Provide the (X, Y) coordinate of the cell's center where the given text is located.  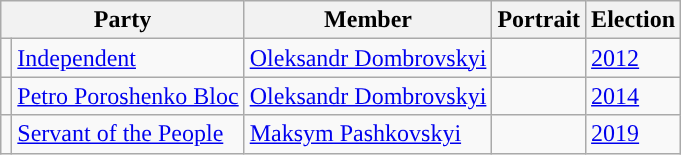
2019 (634, 134)
Portrait (539, 20)
Servant of the People (128, 134)
Maksym Pashkovskyi (368, 134)
2014 (634, 96)
Party (122, 20)
2012 (634, 58)
Member (368, 20)
Independent (128, 58)
Petro Poroshenko Bloc (128, 96)
Election (634, 20)
